Locate the cell with the specified text and output its [X, Y] center coordinate. 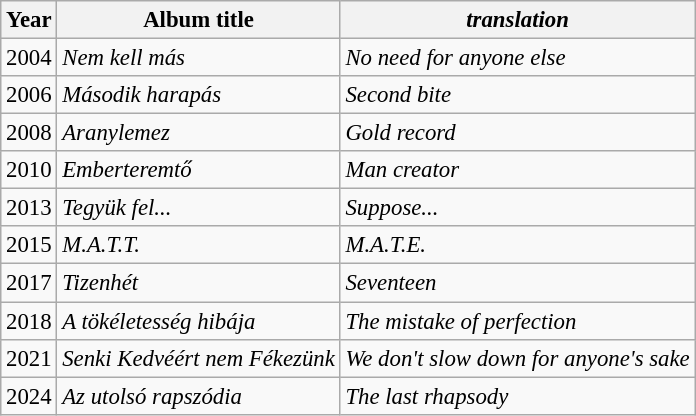
Seventeen [518, 283]
No need for anyone else [518, 58]
We don't slow down for anyone's sake [518, 358]
Emberteremtő [198, 170]
translation [518, 20]
2017 [29, 283]
Second bite [518, 95]
The last rhapsody [518, 396]
Man creator [518, 170]
Aranylemez [198, 133]
Második harapás [198, 95]
2013 [29, 208]
The mistake of perfection [518, 321]
M.A.T.T. [198, 245]
Az utolsó rapszódia [198, 396]
2024 [29, 396]
Tegyük fel... [198, 208]
Album title [198, 20]
2010 [29, 170]
Tizenhét [198, 283]
Senki Kedvéért nem Fékezünk [198, 358]
Suppose... [518, 208]
2006 [29, 95]
M.A.T.E. [518, 245]
2018 [29, 321]
Nem kell más [198, 58]
2008 [29, 133]
Gold record [518, 133]
2021 [29, 358]
2004 [29, 58]
Year [29, 20]
2015 [29, 245]
A tökéletesség hibája [198, 321]
